Pinpoint the cell where the given text exists, returning its (X, Y) midpoint coordinate. 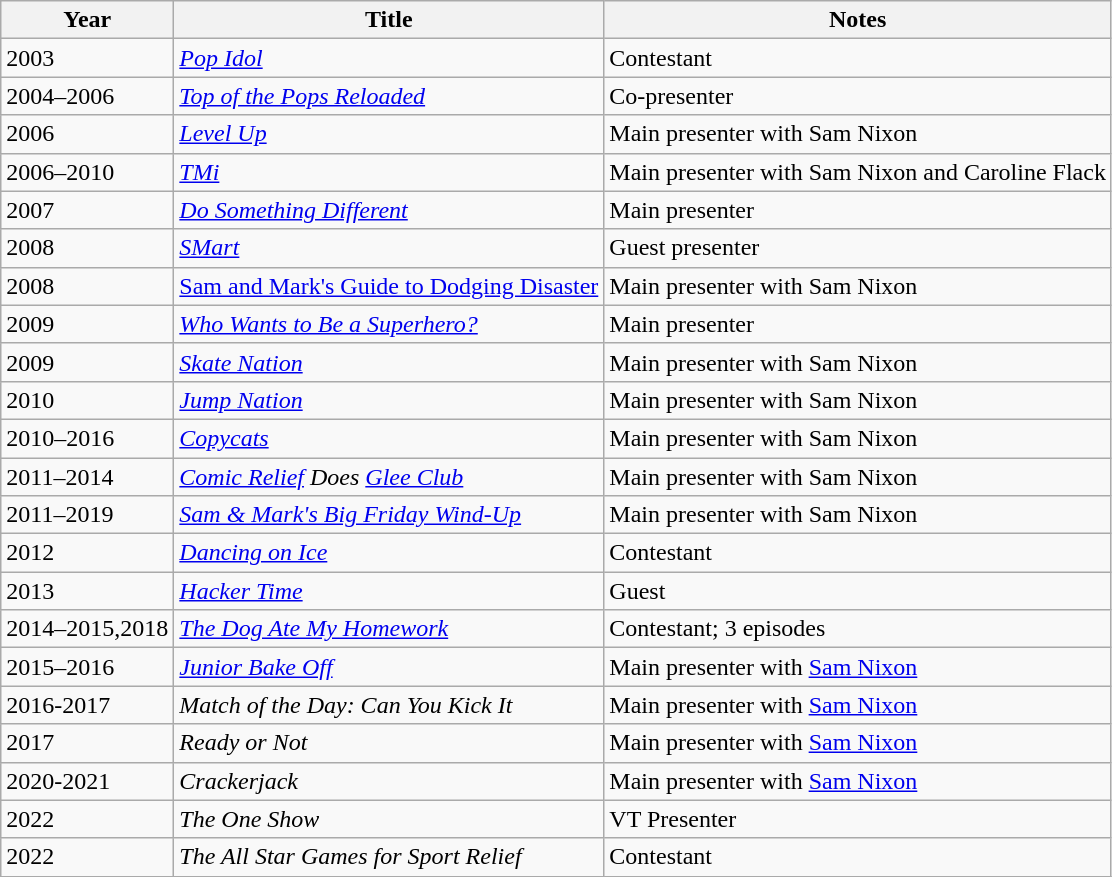
The All Star Games for Sport Relief (389, 857)
Do Something Different (389, 210)
Sam and Mark's Guide to Dodging Disaster (389, 286)
Co-presenter (858, 96)
Guest presenter (858, 248)
Who Wants to Be a Superhero? (389, 324)
Top of the Pops Reloaded (389, 96)
Dancing on Ice (389, 553)
2014–2015,2018 (88, 629)
Copycats (389, 438)
Comic Relief Does Glee Club (389, 477)
2003 (88, 58)
Year (88, 20)
Junior Bake Off (389, 667)
Sam & Mark's Big Friday Wind-Up (389, 515)
2013 (88, 591)
Level Up (389, 134)
2010 (88, 400)
Skate Nation (389, 362)
2015–2016 (88, 667)
Pop Idol (389, 58)
TMi (389, 172)
SMart (389, 248)
2012 (88, 553)
2016-2017 (88, 705)
The One Show (389, 819)
The Dog Ate My Homework (389, 629)
2017 (88, 743)
2011–2019 (88, 515)
2007 (88, 210)
Guest (858, 591)
Jump Nation (389, 400)
Main presenter with Sam Nixon and Caroline Flack (858, 172)
Notes (858, 20)
2006 (88, 134)
2020-2021 (88, 781)
2010–2016 (88, 438)
Crackerjack (389, 781)
Ready or Not (389, 743)
Contestant; 3 episodes (858, 629)
Hacker Time (389, 591)
2006–2010 (88, 172)
2011–2014 (88, 477)
Title (389, 20)
Match of the Day: Can You Kick It (389, 705)
2004–2006 (88, 96)
VT Presenter (858, 819)
